Return the [x, y] coordinate for the center point of the cell that contains the specified text.  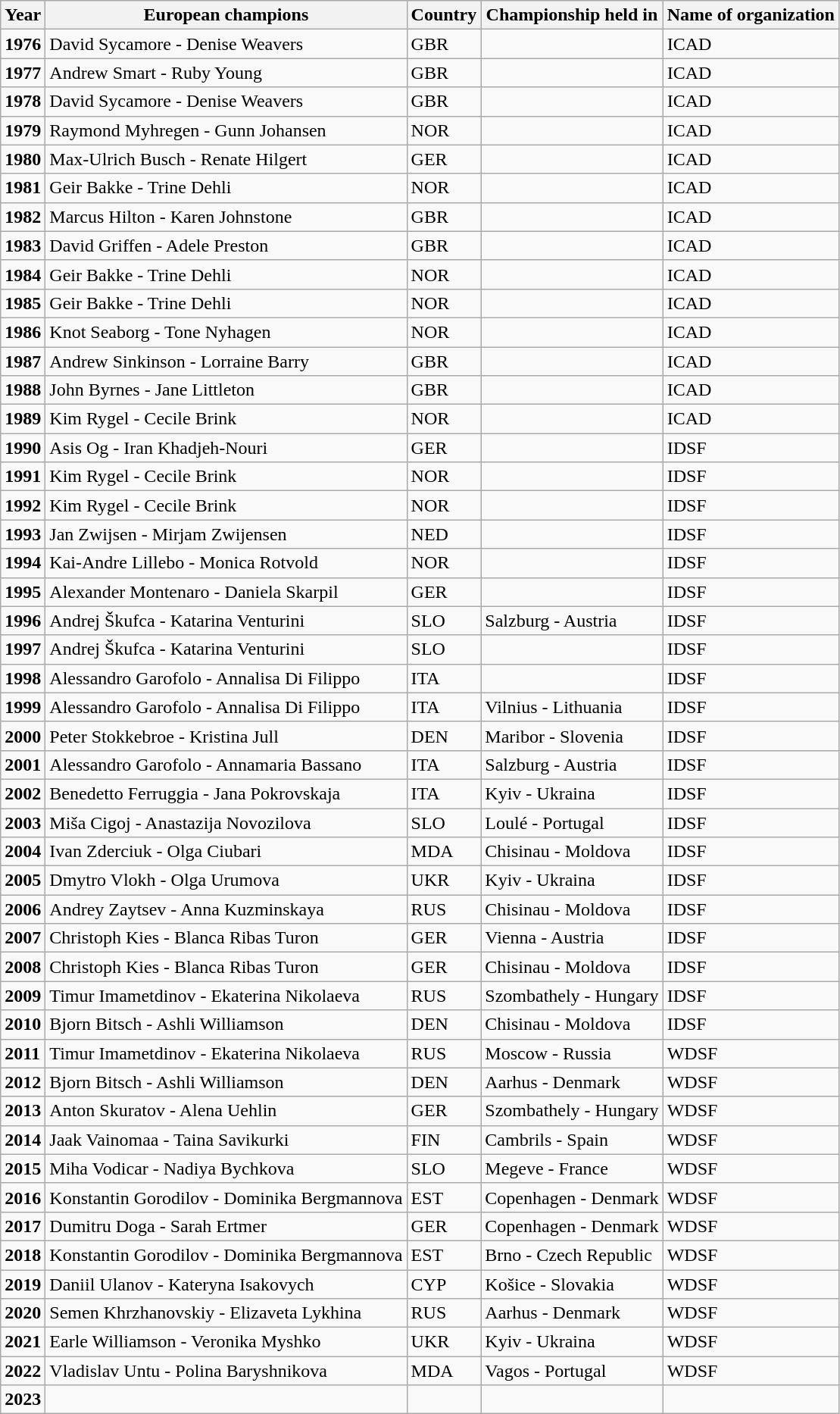
1997 [23, 649]
1977 [23, 73]
1995 [23, 592]
2005 [23, 881]
Vienna - Austria [572, 938]
Andrey Zaytsev - Anna Kuzminskaya [226, 909]
1999 [23, 707]
2008 [23, 967]
Knot Seaborg - Tone Nyhagen [226, 332]
Max-Ulrich Busch - Renate Hilgert [226, 159]
Year [23, 15]
Ivan Zderciuk - Olga Ciubari [226, 852]
Cambrils - Spain [572, 1140]
2006 [23, 909]
1982 [23, 217]
2003 [23, 822]
2012 [23, 1082]
Jaak Vainomaa - Taina Savikurki [226, 1140]
John Byrnes - Jane Littleton [226, 390]
2021 [23, 1342]
1979 [23, 130]
David Griffen - Adele Preston [226, 246]
2019 [23, 1284]
1988 [23, 390]
Jan Zwijsen - Mirjam Zwijensen [226, 534]
2011 [23, 1053]
2002 [23, 793]
Peter Stokkebroe - Kristina Jull [226, 736]
Alexander Montenaro - Daniela Skarpil [226, 592]
Dmytro Vlokh - Olga Urumova [226, 881]
2001 [23, 765]
2010 [23, 1025]
1980 [23, 159]
1985 [23, 303]
Maribor - Slovenia [572, 736]
1976 [23, 44]
Country [444, 15]
1986 [23, 332]
Miša Cigoj - Anastazija Novozilova [226, 822]
Košice - Slovakia [572, 1284]
2022 [23, 1371]
1996 [23, 621]
2014 [23, 1140]
1993 [23, 534]
2015 [23, 1168]
2017 [23, 1226]
1991 [23, 477]
Loulé - Portugal [572, 822]
1992 [23, 505]
Asis Og - Iran Khadjeh-Nouri [226, 448]
2004 [23, 852]
Alessandro Garofolo - Annamaria Bassano [226, 765]
Championship held in [572, 15]
1978 [23, 102]
1994 [23, 563]
2009 [23, 996]
Semen Khrzhanovskiy - Elizaveta Lykhina [226, 1313]
2023 [23, 1400]
Kai-Andre Lillebo - Monica Rotvold [226, 563]
Daniil Ulanov - Kateryna Isakovych [226, 1284]
1990 [23, 448]
CYP [444, 1284]
2000 [23, 736]
FIN [444, 1140]
1989 [23, 419]
Anton Skuratov - Alena Uehlin [226, 1111]
Vladislav Untu - Polina Baryshnikova [226, 1371]
2016 [23, 1197]
2018 [23, 1255]
1984 [23, 274]
Brno - Czech Republic [572, 1255]
Vagos - Portugal [572, 1371]
2020 [23, 1313]
Earle Williamson - Veronika Myshko [226, 1342]
Moscow - Russia [572, 1053]
Megeve - France [572, 1168]
Andrew Smart - Ruby Young [226, 73]
1987 [23, 361]
NED [444, 534]
1983 [23, 246]
Marcus Hilton - Karen Johnstone [226, 217]
Raymond Myhregen - Gunn Johansen [226, 130]
Name of organization [751, 15]
European champions [226, 15]
1981 [23, 188]
1998 [23, 678]
Dumitru Doga - Sarah Ertmer [226, 1226]
Miha Vodicar - Nadiya Bychkova [226, 1168]
2007 [23, 938]
2013 [23, 1111]
Vilnius - Lithuania [572, 707]
Andrew Sinkinson - Lorraine Barry [226, 361]
Benedetto Ferruggia - Jana Pokrovskaja [226, 793]
